Search for the cell housing the specified text and yield its [X, Y] center coordinate. 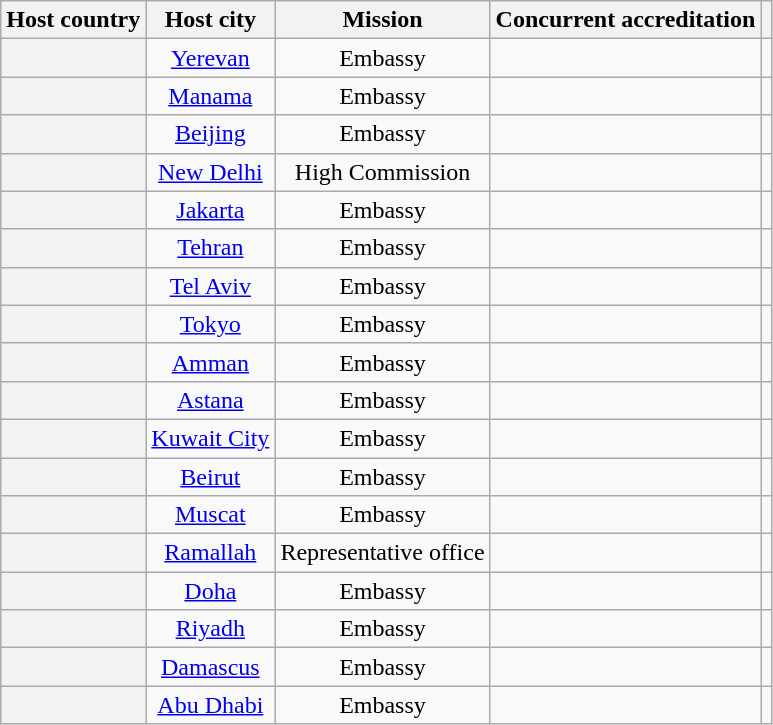
Yerevan [210, 58]
Damascus [210, 667]
Amman [210, 362]
Representative office [382, 553]
New Delhi [210, 172]
Ramallah [210, 553]
Abu Dhabi [210, 705]
Muscat [210, 515]
Tokyo [210, 324]
Host country [74, 20]
Tehran [210, 248]
Doha [210, 591]
Mission [382, 20]
Jakarta [210, 210]
Concurrent accreditation [626, 20]
Manama [210, 96]
Beirut [210, 477]
Riyadh [210, 629]
Host city [210, 20]
Astana [210, 400]
Tel Aviv [210, 286]
Kuwait City [210, 438]
Beijing [210, 134]
High Commission [382, 172]
